Return (X, Y) of the center of cell containing provided text 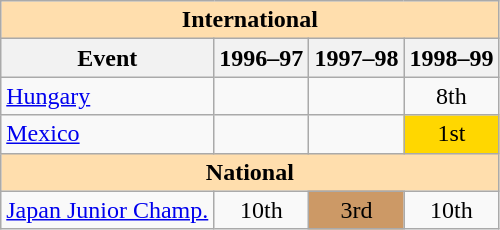
3rd (356, 210)
Japan Junior Champ. (108, 210)
1st (452, 134)
Event (108, 58)
Mexico (108, 134)
1997–98 (356, 58)
1998–99 (452, 58)
8th (452, 96)
1996–97 (262, 58)
Hungary (108, 96)
International (250, 20)
National (250, 172)
